Output the [x, y] coordinate of the center of the cell containing the given text.  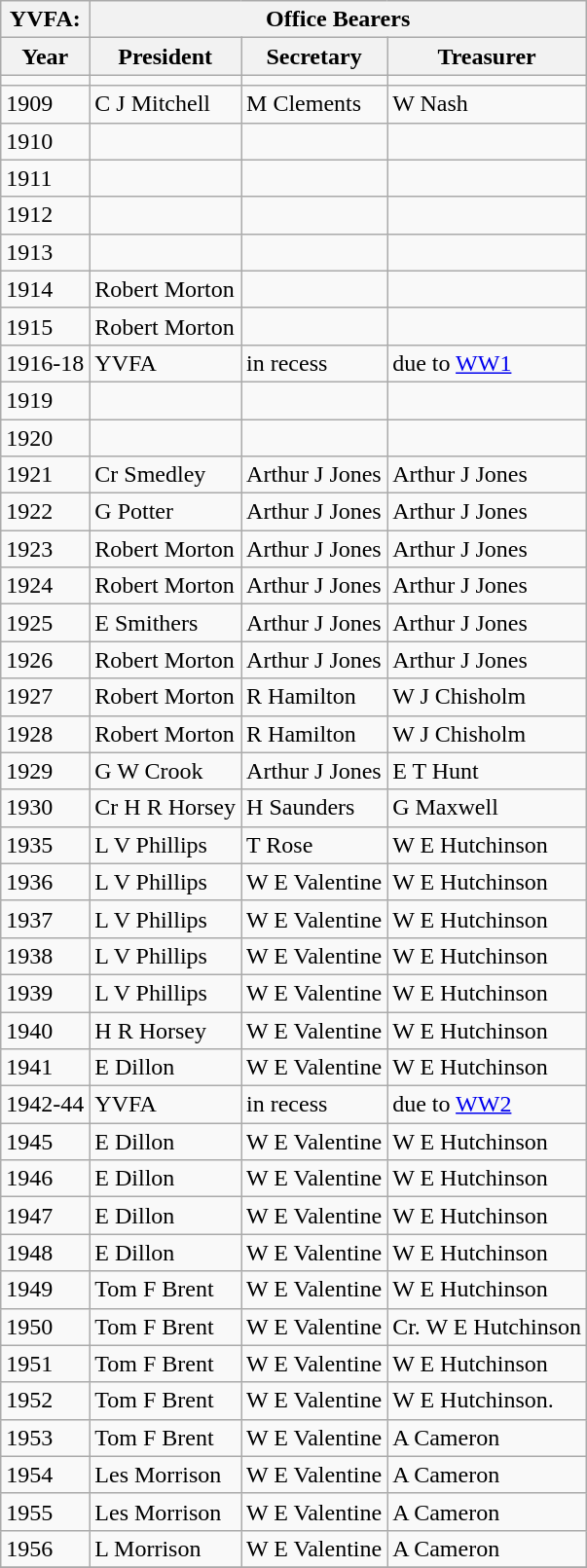
1930 [45, 808]
1941 [45, 1068]
due to WW1 [487, 363]
1926 [45, 660]
1912 [45, 215]
1923 [45, 549]
1940 [45, 1031]
1922 [45, 512]
1910 [45, 141]
1945 [45, 1142]
L Morrison [165, 1549]
W E Hutchinson. [487, 1401]
1909 [45, 104]
Secretary [314, 56]
Office Bearers [339, 19]
1924 [45, 586]
W Nash [487, 104]
1939 [45, 993]
Cr H R Horsey [165, 808]
Cr. W E Hutchinson [487, 1327]
1937 [45, 919]
1915 [45, 326]
President [165, 56]
due to WW2 [487, 1105]
1929 [45, 771]
1927 [45, 697]
H Saunders [314, 808]
1950 [45, 1327]
E Smithers [165, 623]
1921 [45, 475]
1928 [45, 734]
G W Crook [165, 771]
H R Horsey [165, 1031]
1913 [45, 252]
1955 [45, 1512]
YVFA: [45, 19]
Year [45, 56]
1935 [45, 845]
1919 [45, 400]
1936 [45, 882]
T Rose [314, 845]
1938 [45, 956]
1952 [45, 1401]
1911 [45, 178]
1916-18 [45, 363]
1949 [45, 1290]
1925 [45, 623]
Treasurer [487, 56]
M Clements [314, 104]
1956 [45, 1549]
1953 [45, 1438]
1951 [45, 1364]
1920 [45, 437]
1954 [45, 1475]
Cr Smedley [165, 475]
G Potter [165, 512]
1942-44 [45, 1105]
C J Mitchell [165, 104]
G Maxwell [487, 808]
1948 [45, 1253]
1946 [45, 1179]
E T Hunt [487, 771]
1914 [45, 289]
1947 [45, 1216]
